Scan for the cell matching the given text and deliver its [x, y] coordinate at center. 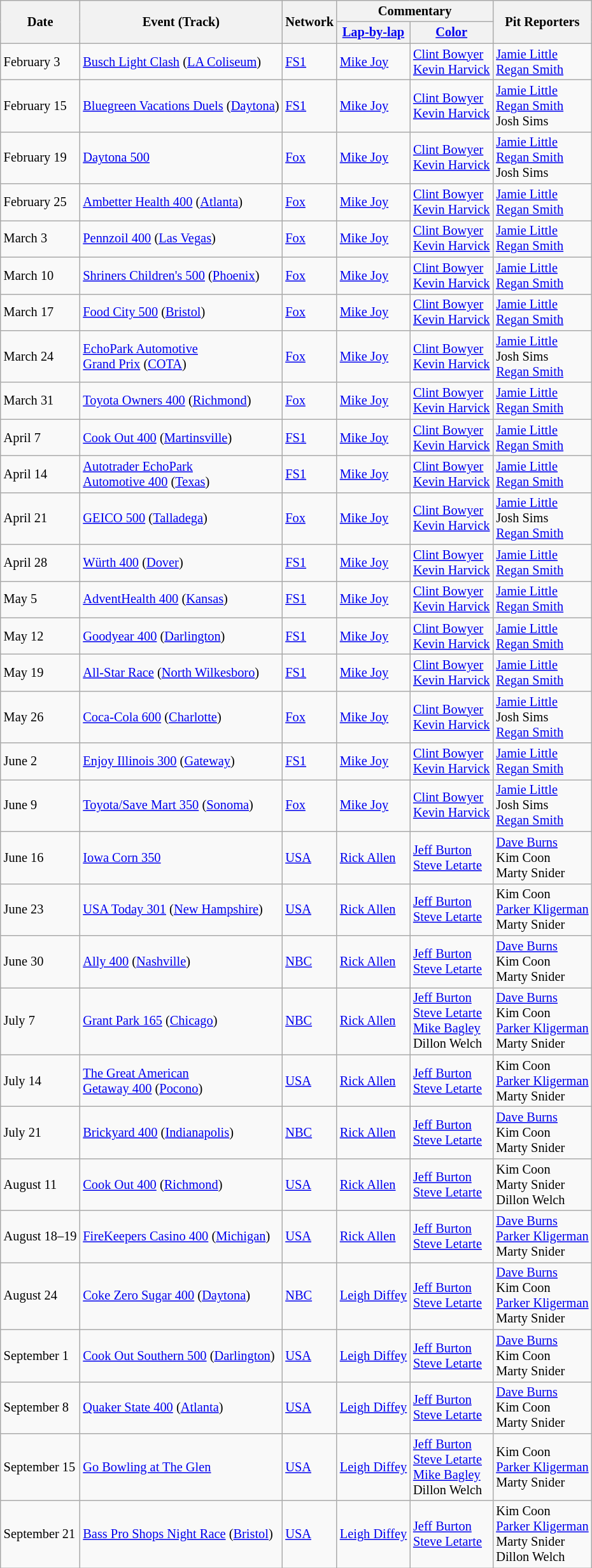
Bass Pro Shops Night Race (Bristol) [181, 1534]
Coke Zero Sugar 400 (Daytona) [181, 1296]
August 11 [41, 1184]
Commentary [415, 11]
Autotrader EchoParkAutomotive 400 (Texas) [181, 474]
March 3 [41, 239]
March 24 [41, 356]
July 7 [41, 1021]
Ambetter Health 400 (Atlanta) [181, 202]
Go Bowling at The Glen [181, 1467]
Daytona 500 [181, 158]
July 14 [41, 1081]
Enjoy Illinois 300 (Gateway) [181, 761]
April 21 [41, 518]
June 16 [41, 857]
Kim CoonMarty SniderDillon Welch [542, 1184]
Pennzoil 400 (Las Vegas) [181, 239]
Date [41, 22]
Network [309, 22]
May 12 [41, 636]
September 21 [41, 1534]
May 19 [41, 672]
Cook Out 400 (Martinsville) [181, 438]
Cook Out 400 (Richmond) [181, 1184]
Cook Out Southern 500 (Darlington) [181, 1356]
Goodyear 400 (Darlington) [181, 636]
Quaker State 400 (Atlanta) [181, 1408]
February 3 [41, 62]
AdventHealth 400 (Kansas) [181, 599]
August 24 [41, 1296]
Event (Track) [181, 22]
Iowa Corn 350 [181, 857]
Coca-Cola 600 (Charlotte) [181, 717]
All-Star Race (North Wilkesboro) [181, 672]
July 21 [41, 1132]
February 15 [41, 106]
April 28 [41, 563]
Color [451, 32]
September 15 [41, 1467]
FireKeepers Casino 400 (Michigan) [181, 1237]
April 14 [41, 474]
March 31 [41, 401]
August 18–19 [41, 1237]
June 2 [41, 761]
Würth 400 (Dover) [181, 563]
Ally 400 (Nashville) [181, 961]
June 9 [41, 805]
EchoPark AutomotiveGrand Prix (COTA) [181, 356]
Busch Light Clash (LA Coliseum) [181, 62]
Shriners Children's 500 (Phoenix) [181, 275]
May 5 [41, 599]
Brickyard 400 (Indianapolis) [181, 1132]
The Great AmericanGetaway 400 (Pocono) [181, 1081]
Lap-by-lap [373, 32]
Dave BurnsParker KligermanMarty Snider [542, 1237]
USA Today 301 (New Hampshire) [181, 910]
May 26 [41, 717]
September 1 [41, 1356]
Kim CoonParker KligermanMarty SniderDillon Welch [542, 1534]
Grant Park 165 (Chicago) [181, 1021]
June 23 [41, 910]
Toyota Owners 400 (Richmond) [181, 401]
February 19 [41, 158]
Toyota/Save Mart 350 (Sonoma) [181, 805]
March 10 [41, 275]
Food City 500 (Bristol) [181, 312]
GEICO 500 (Talladega) [181, 518]
September 8 [41, 1408]
February 25 [41, 202]
June 30 [41, 961]
March 17 [41, 312]
April 7 [41, 438]
Bluegreen Vacations Duels (Daytona) [181, 106]
Pit Reporters [542, 22]
